Capture the cell that displays the provided text and extract its [x, y] central coordinate. 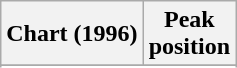
Peakposition [189, 34]
Chart (1996) [72, 34]
